Output the (x, y) coordinate of the center of the cell containing the given text.  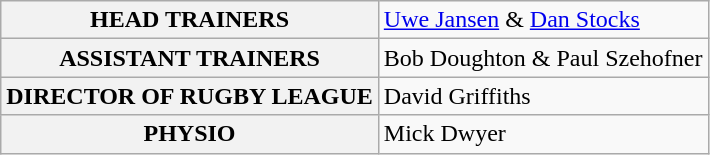
Uwe Jansen & Dan Stocks (543, 20)
PHYSIO (190, 134)
David Griffiths (543, 96)
Bob Doughton & Paul Szehofner (543, 58)
ASSISTANT TRAINERS (190, 58)
Mick Dwyer (543, 134)
HEAD TRAINERS (190, 20)
DIRECTOR OF RUGBY LEAGUE (190, 96)
